Detect which cell encompasses the target text, then output its [X, Y] center coordinate. 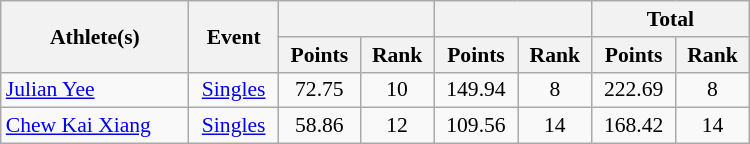
Julian Yee [95, 90]
109.56 [476, 126]
149.94 [476, 90]
58.86 [319, 126]
72.75 [319, 90]
168.42 [633, 126]
12 [396, 126]
Chew Kai Xiang [95, 126]
222.69 [633, 90]
Event [234, 36]
10 [396, 90]
Athlete(s) [95, 36]
Total [670, 19]
